Provide the (x, y) coordinate of the cell's center where the given text is located.  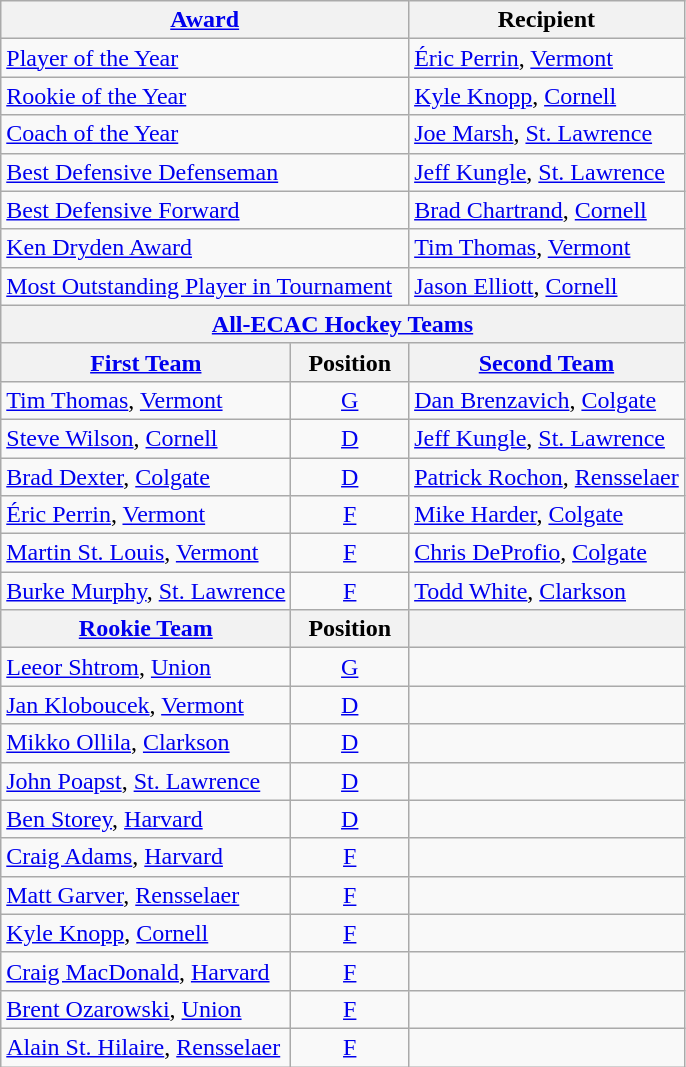
Best Defensive Defenseman (205, 172)
Jason Elliott, Cornell (547, 286)
Mike Harder, Colgate (547, 515)
Martin St. Louis, Vermont (146, 553)
John Poapst, St. Lawrence (146, 781)
Brad Dexter, Colgate (146, 477)
Alain St. Hilaire, Rensselaer (146, 1047)
Mikko Ollila, Clarkson (146, 743)
Brent Ozarowski, Union (146, 1009)
Todd White, Clarkson (547, 591)
Dan Brenzavich, Colgate (547, 400)
Coach of the Year (205, 134)
Second Team (547, 362)
Matt Garver, Rensselaer (146, 895)
Chris DeProfio, Colgate (547, 553)
Award (205, 20)
Patrick Rochon, Rensselaer (547, 477)
Player of the Year (205, 58)
Best Defensive Forward (205, 210)
Leeor Shtrom, Union (146, 667)
All-ECAC Hockey Teams (343, 324)
Craig Adams, Harvard (146, 857)
Brad Chartrand, Cornell (547, 210)
Joe Marsh, St. Lawrence (547, 134)
Most Outstanding Player in Tournament (205, 286)
Recipient (547, 20)
Burke Murphy, St. Lawrence (146, 591)
Rookie of the Year (205, 96)
Craig MacDonald, Harvard (146, 971)
Steve Wilson, Cornell (146, 438)
Ken Dryden Award (205, 248)
Rookie Team (146, 629)
Jan Kloboucek, Vermont (146, 705)
First Team (146, 362)
Ben Storey, Harvard (146, 819)
